Find where the given text appears and provide that cell's center as (X, Y) coordinate. 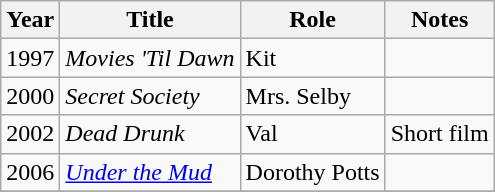
Val (312, 134)
Dead Drunk (150, 134)
Year (30, 20)
2006 (30, 172)
Short film (440, 134)
Kit (312, 58)
Notes (440, 20)
1997 (30, 58)
2002 (30, 134)
Role (312, 20)
Mrs. Selby (312, 96)
Dorothy Potts (312, 172)
Secret Society (150, 96)
2000 (30, 96)
Movies 'Til Dawn (150, 58)
Under the Mud (150, 172)
Title (150, 20)
